Return the (x, y) coordinate for the center point of the cell that contains the specified text.  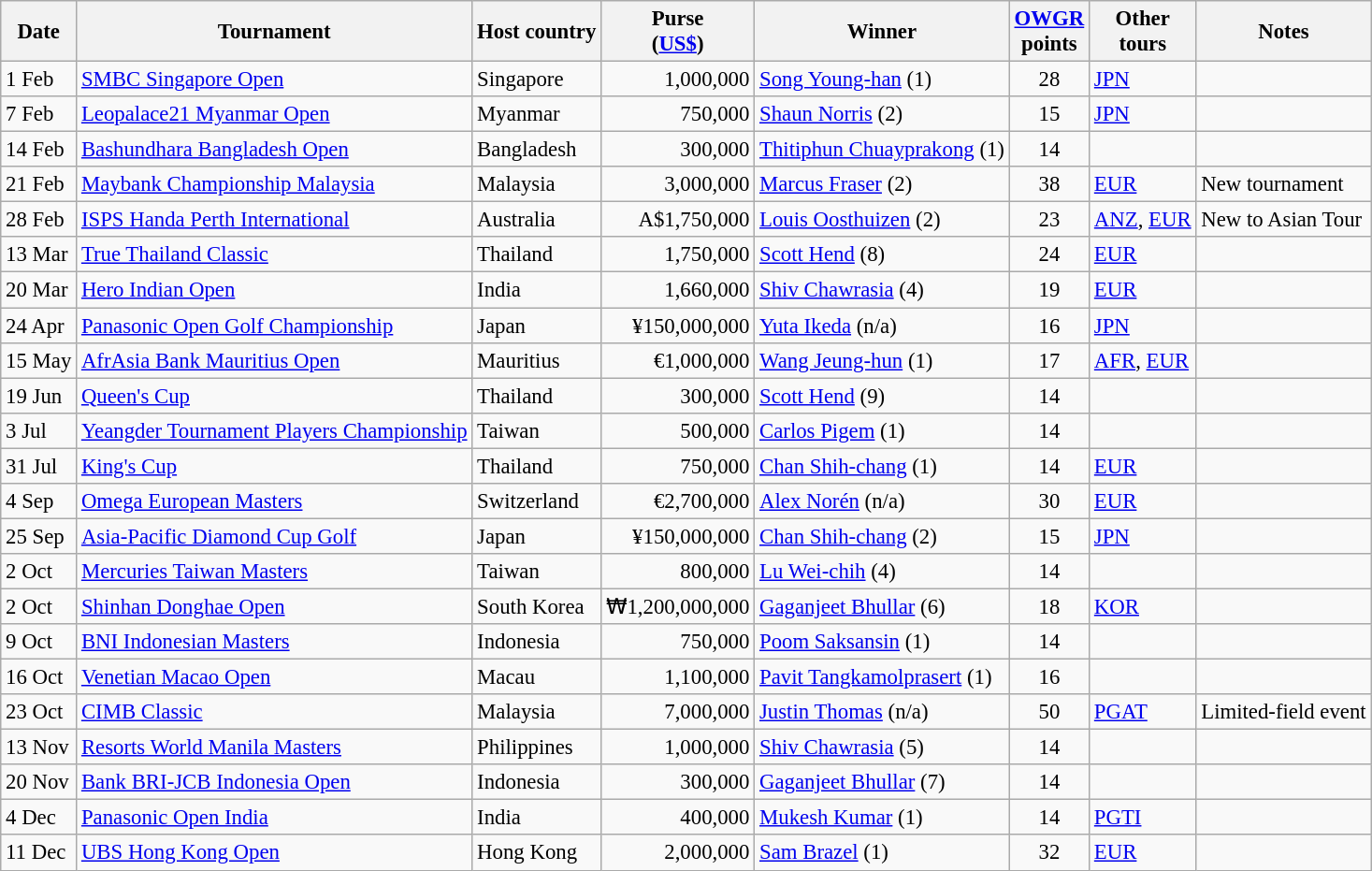
Panasonic Open Golf Championship (275, 326)
True Thailand Classic (275, 255)
Shiv Chawrasia (5) (883, 748)
Scott Hend (9) (883, 396)
New tournament (1283, 184)
Maybank Championship Malaysia (275, 184)
Panasonic Open India (275, 818)
11 Dec (39, 853)
38 (1049, 184)
500,000 (678, 430)
18 (1049, 606)
3 Jul (39, 430)
AFR, EUR (1143, 360)
KOR (1143, 606)
Carlos Pigem (1) (883, 430)
1,750,000 (678, 255)
Thitiphun Chuayprakong (1) (883, 150)
Queen's Cup (275, 396)
800,000 (678, 572)
19 (1049, 290)
24 (1049, 255)
BNI Indonesian Masters (275, 642)
17 (1049, 360)
Chan Shih-chang (2) (883, 536)
Hero Indian Open (275, 290)
PGTI (1143, 818)
ANZ, EUR (1143, 220)
Winner (883, 32)
Switzerland (537, 501)
21 Feb (39, 184)
1,100,000 (678, 677)
ISPS Handa Perth International (275, 220)
50 (1049, 712)
Scott Hend (8) (883, 255)
OWGRpoints (1049, 32)
20 Nov (39, 782)
Limited-field event (1283, 712)
Resorts World Manila Masters (275, 748)
Justin Thomas (n/a) (883, 712)
Song Young-han (1) (883, 80)
Myanmar (537, 114)
16 Oct (39, 677)
Tournament (275, 32)
30 (1049, 501)
₩1,200,000,000 (678, 606)
Mauritius (537, 360)
€2,700,000 (678, 501)
Bashundhara Bangladesh Open (275, 150)
4 Dec (39, 818)
25 Sep (39, 536)
Chan Shih-chang (1) (883, 466)
Omega European Masters (275, 501)
Wang Jeung-hun (1) (883, 360)
Mukesh Kumar (1) (883, 818)
24 Apr (39, 326)
UBS Hong Kong Open (275, 853)
Sam Brazel (1) (883, 853)
Host country (537, 32)
400,000 (678, 818)
13 Nov (39, 748)
CIMB Classic (275, 712)
1 Feb (39, 80)
New to Asian Tour (1283, 220)
Yuta Ikeda (n/a) (883, 326)
Bangladesh (537, 150)
Hong Kong (537, 853)
28 (1049, 80)
Lu Wei-chih (4) (883, 572)
Venetian Macao Open (275, 677)
Singapore (537, 80)
3,000,000 (678, 184)
Bank BRI-JCB Indonesia Open (275, 782)
9 Oct (39, 642)
Leopalace21 Myanmar Open (275, 114)
Purse(US$) (678, 32)
14 Feb (39, 150)
Shiv Chawrasia (4) (883, 290)
Mercuries Taiwan Masters (275, 572)
Notes (1283, 32)
Date (39, 32)
Philippines (537, 748)
A$1,750,000 (678, 220)
Othertours (1143, 32)
1,660,000 (678, 290)
28 Feb (39, 220)
King's Cup (275, 466)
SMBC Singapore Open (275, 80)
Asia-Pacific Diamond Cup Golf (275, 536)
South Korea (537, 606)
Gaganjeet Bhullar (7) (883, 782)
32 (1049, 853)
€1,000,000 (678, 360)
Shaun Norris (2) (883, 114)
4 Sep (39, 501)
AfrAsia Bank Mauritius Open (275, 360)
15 May (39, 360)
Yeangder Tournament Players Championship (275, 430)
Shinhan Donghae Open (275, 606)
Macau (537, 677)
23 Oct (39, 712)
7 Feb (39, 114)
Australia (537, 220)
31 Jul (39, 466)
23 (1049, 220)
Poom Saksansin (1) (883, 642)
Marcus Fraser (2) (883, 184)
2,000,000 (678, 853)
PGAT (1143, 712)
Alex Norén (n/a) (883, 501)
13 Mar (39, 255)
20 Mar (39, 290)
19 Jun (39, 396)
7,000,000 (678, 712)
Pavit Tangkamolprasert (1) (883, 677)
Gaganjeet Bhullar (6) (883, 606)
Louis Oosthuizen (2) (883, 220)
